From the cell containing the given text, extract its center point as (x, y) coordinate. 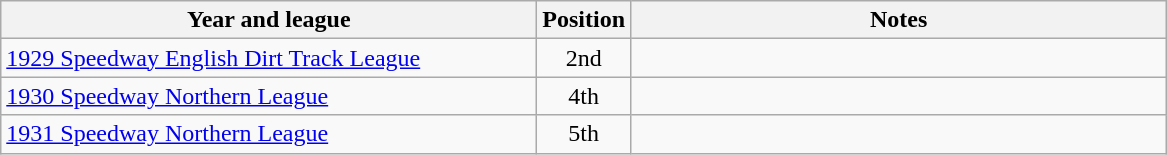
5th (584, 134)
Year and league (269, 20)
Notes (899, 20)
4th (584, 96)
2nd (584, 58)
1930 Speedway Northern League (269, 96)
Position (584, 20)
1931 Speedway Northern League (269, 134)
1929 Speedway English Dirt Track League (269, 58)
